Extract the [X, Y] coordinate from the center of the cell holding the provided text.  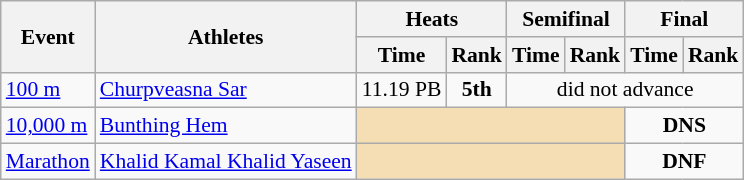
Final [684, 19]
11.19 PB [402, 90]
did not advance [625, 90]
Semifinal [566, 19]
5th [476, 90]
100 m [48, 90]
Heats [432, 19]
DNS [684, 126]
Event [48, 36]
DNF [684, 162]
10,000 m [48, 126]
Khalid Kamal Khalid Yaseen [226, 162]
Bunthing Hem [226, 126]
Marathon [48, 162]
Athletes [226, 36]
Churpveasna Sar [226, 90]
